Pinpoint the cell where the given text exists, returning its (X, Y) midpoint coordinate. 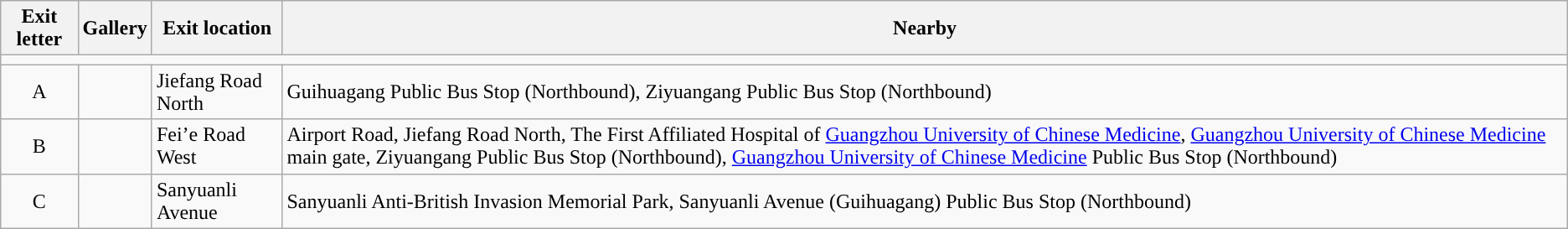
Nearby (925, 29)
B (39, 146)
Sanyuanli Anti-British Invasion Memorial Park, Sanyuanli Avenue (Guihuagang) Public Bus Stop (Northbound) (925, 201)
Jiefang Road North (217, 92)
Fei’e Road West (217, 146)
Exit letter (39, 29)
C (39, 201)
Guihuagang Public Bus Stop (Northbound), Ziyuangang Public Bus Stop (Northbound) (925, 92)
Gallery (115, 29)
Sanyuanli Avenue (217, 201)
A (39, 92)
Exit location (217, 29)
